Return the [x, y] coordinate for the center point of the cell that contains the specified text.  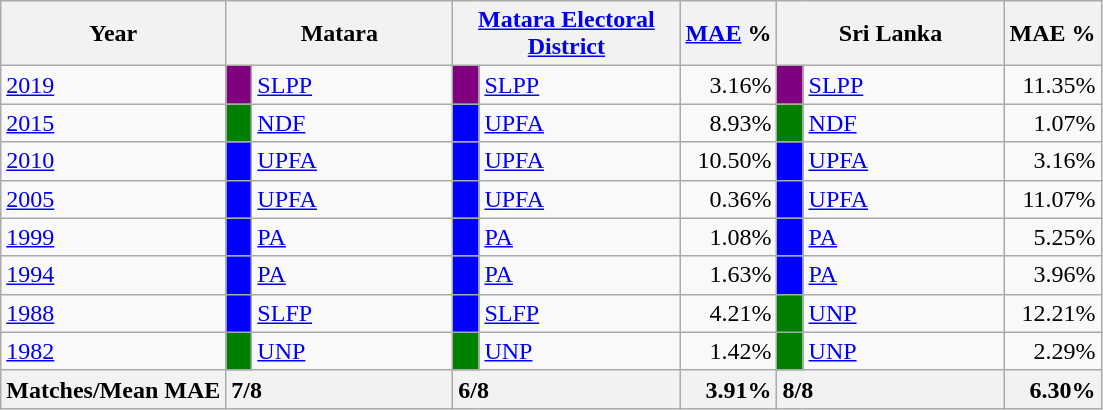
3.91% [728, 389]
5.25% [1052, 237]
2.29% [1052, 351]
2010 [114, 161]
8/8 [890, 389]
10.50% [728, 161]
Matara [340, 34]
Year [114, 34]
1988 [114, 313]
7/8 [340, 389]
1999 [114, 237]
Matches/Mean MAE [114, 389]
4.21% [728, 313]
6/8 [566, 389]
1982 [114, 351]
11.35% [1052, 85]
2005 [114, 199]
8.93% [728, 123]
2015 [114, 123]
6.30% [1052, 389]
12.21% [1052, 313]
1.07% [1052, 123]
Matara Electoral District [566, 34]
3.96% [1052, 275]
11.07% [1052, 199]
1994 [114, 275]
Sri Lanka [890, 34]
2019 [114, 85]
1.08% [728, 237]
1.42% [728, 351]
1.63% [728, 275]
0.36% [728, 199]
